Determine the [x, y] coordinate at the center of the cell enclosing the given text.  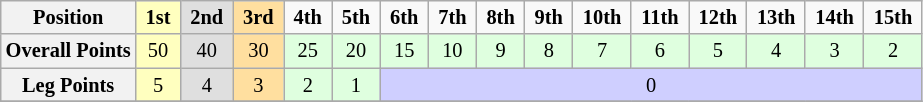
1st [158, 17]
2nd [206, 17]
11th [660, 17]
13th [776, 17]
30 [258, 51]
9 [500, 51]
20 [356, 51]
7th [452, 17]
5th [356, 17]
14th [834, 17]
10th [602, 17]
0 [651, 85]
10 [452, 51]
25 [308, 51]
6 [660, 51]
40 [206, 51]
15 [404, 51]
12th [718, 17]
3rd [258, 17]
Leg Points [68, 85]
Position [68, 17]
1 [356, 85]
Overall Points [68, 51]
8th [500, 17]
6th [404, 17]
4th [308, 17]
7 [602, 51]
15th [893, 17]
9th [549, 17]
50 [158, 51]
8 [549, 51]
